For the text-containing cell, return its midpoint in [X, Y] coordinate format. 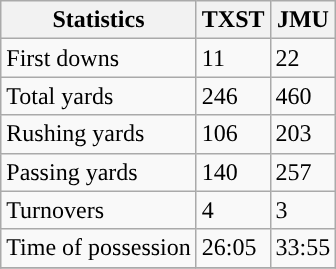
26:05 [233, 248]
Turnovers [99, 210]
246 [233, 96]
3 [303, 210]
Rushing yards [99, 134]
257 [303, 172]
140 [233, 172]
Total yards [99, 96]
First downs [99, 58]
Passing yards [99, 172]
460 [303, 96]
JMU [303, 20]
203 [303, 134]
11 [233, 58]
TXST [233, 20]
Time of possession [99, 248]
22 [303, 58]
106 [233, 134]
33:55 [303, 248]
4 [233, 210]
Statistics [99, 20]
